Return [X, Y] of the center of cell containing provided text 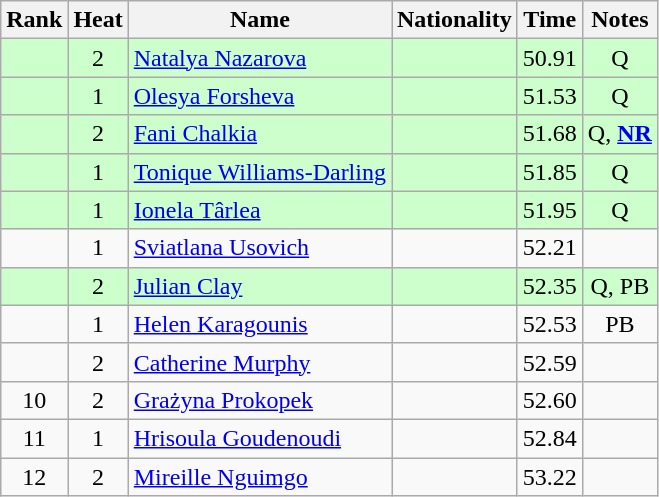
Julian Clay [260, 286]
Rank [34, 20]
Q, PB [620, 286]
PB [620, 324]
Mireille Nguimgo [260, 477]
11 [34, 438]
51.53 [550, 96]
52.84 [550, 438]
51.85 [550, 172]
Fani Chalkia [260, 134]
53.22 [550, 477]
10 [34, 400]
Tonique Williams-Darling [260, 172]
Time [550, 20]
51.68 [550, 134]
Hrisoula Goudenoudi [260, 438]
Helen Karagounis [260, 324]
Olesya Forsheva [260, 96]
Grażyna Prokopek [260, 400]
Nationality [455, 20]
51.95 [550, 210]
52.60 [550, 400]
Heat [98, 20]
52.35 [550, 286]
50.91 [550, 58]
52.53 [550, 324]
Ionela Târlea [260, 210]
Natalya Nazarova [260, 58]
Q, NR [620, 134]
Sviatlana Usovich [260, 248]
52.59 [550, 362]
Notes [620, 20]
12 [34, 477]
Catherine Murphy [260, 362]
52.21 [550, 248]
Name [260, 20]
